Search for the cell housing the specified text and yield its (x, y) center coordinate. 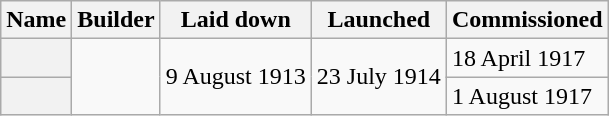
9 August 1913 (236, 77)
Builder (116, 20)
Name (36, 20)
Laid down (236, 20)
1 August 1917 (527, 96)
18 April 1917 (527, 58)
Commissioned (527, 20)
23 July 1914 (378, 77)
Launched (378, 20)
